Return [X, Y] of the center of cell containing provided text 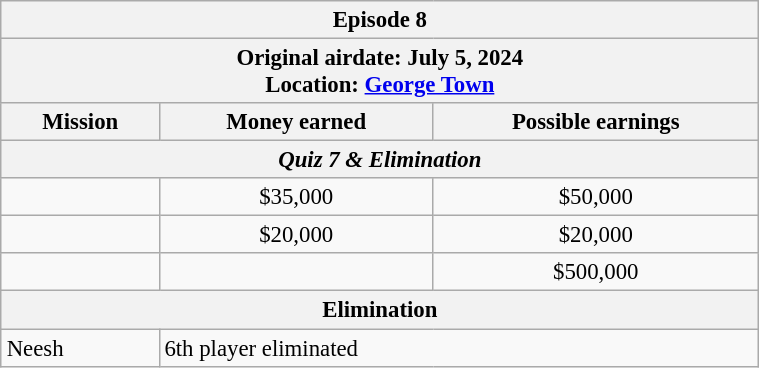
Neesh [80, 347]
$35,000 [296, 197]
Quiz 7 & Elimination [380, 160]
6th player eliminated [458, 347]
$50,000 [596, 197]
Money earned [296, 122]
$500,000 [596, 272]
Original airdate: July 5, 2024Location: George Town [380, 70]
Episode 8 [380, 20]
Possible earnings [596, 122]
Mission [80, 122]
Elimination [380, 310]
